Extract the (x, y) coordinate from the center of the cell holding the provided text.  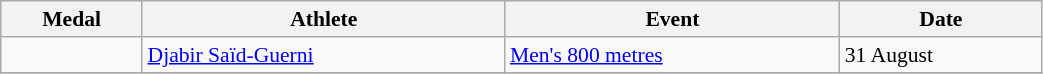
Men's 800 metres (672, 55)
Event (672, 19)
Date (941, 19)
Athlete (324, 19)
Medal (72, 19)
31 August (941, 55)
Djabir Saïd-Guerni (324, 55)
